Find where the given text appears and provide that cell's center as (X, Y) coordinate. 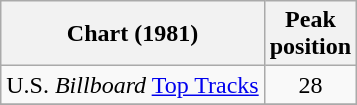
U.S. Billboard Top Tracks (132, 85)
Peakposition (310, 34)
Chart (1981) (132, 34)
28 (310, 85)
